Identify which cell holds the provided text, then report its [x, y] central coordinate. 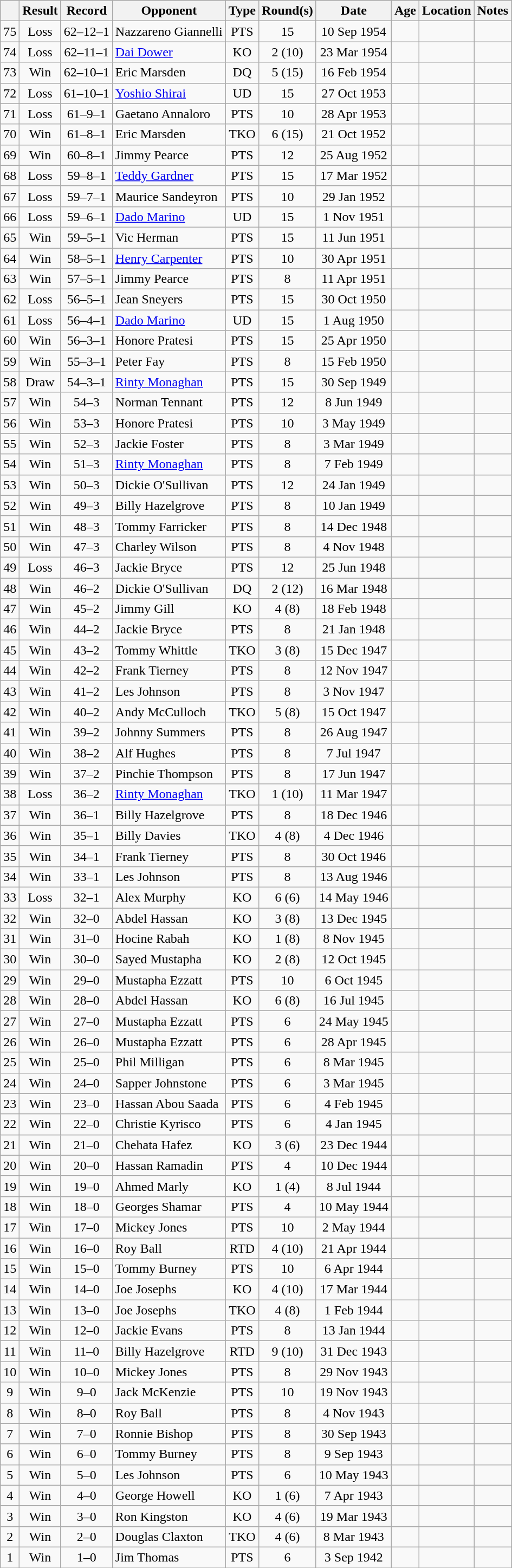
2 May 1944 [353, 1227]
10 Jan 1949 [353, 506]
32 [10, 918]
24 [10, 1083]
22 [10, 1124]
1 (6) [288, 1495]
61–8–1 [87, 134]
68 [10, 176]
8 Mar 1945 [353, 1062]
18 Feb 1948 [353, 609]
54 [10, 464]
3 Nov 1947 [353, 691]
George Howell [169, 1495]
55 [10, 444]
7 Jul 1947 [353, 753]
48 [10, 588]
Date [353, 11]
3 Sep 1942 [353, 1557]
Georges Shamar [169, 1207]
6–0 [87, 1454]
34–1 [87, 856]
4 Dec 1946 [353, 835]
18 [10, 1207]
9 [10, 1392]
15 Dec 1947 [353, 650]
50 [10, 547]
13 Jan 1944 [353, 1331]
12–0 [87, 1331]
30 Oct 1950 [353, 300]
1 (10) [288, 794]
2 (8) [288, 960]
59–7–1 [87, 196]
Maurice Sandeyron [169, 196]
7 Feb 1949 [353, 464]
62–12–1 [87, 31]
26 Aug 1947 [353, 733]
43–2 [87, 650]
57 [10, 403]
75 [10, 31]
30 Sep 1949 [353, 382]
5 [10, 1475]
24–0 [87, 1083]
61–10–1 [87, 93]
Notes [492, 11]
12 Nov 1947 [353, 671]
45–2 [87, 609]
13 Dec 1945 [353, 918]
1 (4) [288, 1186]
Teddy Gardner [169, 176]
Draw [40, 382]
40 [10, 753]
23–0 [87, 1104]
26–0 [87, 1042]
59–6–1 [87, 217]
31 [10, 939]
2 [10, 1537]
56–3–1 [87, 341]
17 Mar 1944 [353, 1290]
31 Dec 1943 [353, 1351]
Opponent [169, 11]
Result [40, 11]
3 (6) [288, 1145]
Nazzareno Giannelli [169, 31]
8 Jul 1944 [353, 1186]
39–2 [87, 733]
7–0 [87, 1434]
27–0 [87, 1021]
10–0 [87, 1372]
17 Jun 1947 [353, 774]
24 May 1945 [353, 1021]
23 Mar 1954 [353, 52]
29 Nov 1943 [353, 1372]
Hassan Abou Saada [169, 1104]
Jackie Foster [169, 444]
Sapper Johnstone [169, 1083]
4–0 [87, 1495]
Jimmy Gill [169, 609]
30 Apr 1951 [353, 258]
2 (10) [288, 52]
57–5–1 [87, 279]
46–3 [87, 567]
Record [87, 11]
8–0 [87, 1413]
62–11–1 [87, 52]
27 [10, 1021]
70 [10, 134]
25 Jun 1948 [353, 567]
Yoshio Shirai [169, 93]
25–0 [87, 1062]
16 Feb 1954 [353, 73]
44 [10, 671]
9 Sep 1943 [353, 1454]
37–2 [87, 774]
Jackie Evans [169, 1331]
1–0 [87, 1557]
16–0 [87, 1248]
20–0 [87, 1165]
16 Mar 1948 [353, 588]
8 Nov 1945 [353, 939]
1 Aug 1950 [353, 320]
18 Dec 1946 [353, 815]
6 (6) [288, 897]
56 [10, 423]
14 [10, 1290]
25 Aug 1952 [353, 155]
19 Nov 1943 [353, 1392]
Hocine Rabah [169, 939]
Christie Kyrisco [169, 1124]
1 (8) [288, 939]
61 [10, 320]
Dai Dower [169, 52]
36–2 [87, 794]
19 [10, 1186]
6 (8) [288, 1001]
6 Oct 1945 [353, 980]
32–1 [87, 897]
4 Feb 1945 [353, 1104]
Andy McCulloch [169, 712]
66 [10, 217]
25 [10, 1062]
59 [10, 361]
37 [10, 815]
8 Jun 1949 [353, 403]
43 [10, 691]
Vic Herman [169, 237]
59–5–1 [87, 237]
Age [405, 11]
5 (8) [288, 712]
13 [10, 1310]
36–1 [87, 815]
46 [10, 630]
19 Mar 1943 [353, 1516]
Pinchie Thompson [169, 774]
30 [10, 960]
45 [10, 650]
9 (10) [288, 1351]
23 Dec 1944 [353, 1145]
29–0 [87, 980]
7 Apr 1943 [353, 1495]
30–0 [87, 960]
Ahmed Marly [169, 1186]
Jean Sneyers [169, 300]
11 [10, 1351]
28 Apr 1953 [353, 114]
Douglas Claxton [169, 1537]
30 Oct 1946 [353, 856]
3 Mar 1949 [353, 444]
59–8–1 [87, 176]
34 [10, 877]
Sayed Mustapha [169, 960]
46–2 [87, 588]
12 Oct 1945 [353, 960]
Tommy Farricker [169, 526]
10 Dec 1944 [353, 1165]
64 [10, 258]
21 Oct 1952 [353, 134]
21 Jan 1948 [353, 630]
Jim Thomas [169, 1557]
17–0 [87, 1227]
72 [10, 93]
3 [10, 1516]
Billy Davies [169, 835]
6 (15) [288, 134]
16 Jul 1945 [353, 1001]
33–1 [87, 877]
26 [10, 1042]
Gaetano Annaloro [169, 114]
53–3 [87, 423]
4 Jan 1945 [353, 1124]
21–0 [87, 1145]
1 [10, 1557]
4 Nov 1948 [353, 547]
Ron Kingston [169, 1516]
49–3 [87, 506]
Charley Wilson [169, 547]
21 Apr 1944 [353, 1248]
55–3–1 [87, 361]
17 [10, 1227]
67 [10, 196]
6 Apr 1944 [353, 1269]
11 Mar 1947 [353, 794]
18–0 [87, 1207]
13–0 [87, 1310]
7 [10, 1434]
28 Apr 1945 [353, 1042]
Location [446, 11]
56–5–1 [87, 300]
Johnny Summers [169, 733]
Hassan Ramadin [169, 1165]
20 [10, 1165]
25 Apr 1950 [353, 341]
15 Oct 1947 [353, 712]
Chehata Hafez [169, 1145]
62 [10, 300]
28–0 [87, 1001]
11 Jun 1951 [353, 237]
30 Sep 1943 [353, 1434]
16 [10, 1248]
49 [10, 567]
2 (12) [288, 588]
41–2 [87, 691]
Alf Hughes [169, 753]
Jack McKenzie [169, 1392]
53 [10, 485]
42 [10, 712]
27 Oct 1953 [353, 93]
15–0 [87, 1269]
31–0 [87, 939]
15 Feb 1950 [353, 361]
74 [10, 52]
Tommy Whittle [169, 650]
62–10–1 [87, 73]
14 May 1946 [353, 897]
38–2 [87, 753]
35–1 [87, 835]
2–0 [87, 1537]
29 Jan 1952 [353, 196]
54–3 [87, 403]
65 [10, 237]
52–3 [87, 444]
11 Apr 1951 [353, 279]
50–3 [87, 485]
3 May 1949 [353, 423]
71 [10, 114]
58–5–1 [87, 258]
8 Mar 1943 [353, 1537]
47 [10, 609]
10 May 1944 [353, 1207]
3–0 [87, 1516]
17 Mar 1952 [353, 176]
52 [10, 506]
23 [10, 1104]
Phil Milligan [169, 1062]
19–0 [87, 1186]
5–0 [87, 1475]
Henry Carpenter [169, 258]
21 [10, 1145]
47–3 [87, 547]
51–3 [87, 464]
44–2 [87, 630]
10 Sep 1954 [353, 31]
41 [10, 733]
36 [10, 835]
42–2 [87, 671]
24 Jan 1949 [353, 485]
22–0 [87, 1124]
48–3 [87, 526]
73 [10, 73]
28 [10, 1001]
14–0 [87, 1290]
32–0 [87, 918]
Alex Murphy [169, 897]
1 Feb 1944 [353, 1310]
33 [10, 897]
3 Mar 1945 [353, 1083]
38 [10, 794]
Norman Tennant [169, 403]
13 Aug 1946 [353, 877]
61–9–1 [87, 114]
39 [10, 774]
5 (15) [288, 73]
35 [10, 856]
54–3–1 [87, 382]
63 [10, 279]
60 [10, 341]
Type [242, 11]
60–8–1 [87, 155]
51 [10, 526]
1 Nov 1951 [353, 217]
Peter Fay [169, 361]
29 [10, 980]
69 [10, 155]
56–4–1 [87, 320]
9–0 [87, 1392]
11–0 [87, 1351]
40–2 [87, 712]
58 [10, 382]
Ronnie Bishop [169, 1434]
10 May 1943 [353, 1475]
14 Dec 1948 [353, 526]
4 Nov 1943 [353, 1413]
Round(s) [288, 11]
